Determine the (x, y) coordinate at the center of the cell enclosing the given text.  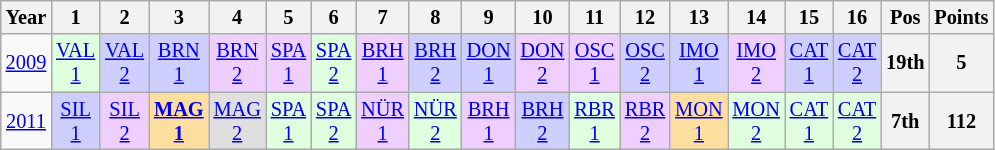
VAL1 (76, 63)
IMO2 (756, 63)
13 (698, 17)
OSC1 (594, 63)
4 (238, 17)
7th (905, 121)
NÜR1 (382, 121)
IMO1 (698, 63)
7 (382, 17)
MAG1 (179, 121)
MAG2 (238, 121)
3 (179, 17)
14 (756, 17)
16 (857, 17)
BRN2 (238, 63)
VAL2 (124, 63)
2 (124, 17)
SIL2 (124, 121)
DON1 (489, 63)
DON2 (543, 63)
NÜR2 (436, 121)
10 (543, 17)
11 (594, 17)
1 (76, 17)
112 (961, 121)
12 (645, 17)
9 (489, 17)
Year (26, 17)
19th (905, 63)
2009 (26, 63)
OSC2 (645, 63)
8 (436, 17)
6 (334, 17)
BRN1 (179, 63)
SIL1 (76, 121)
RBR1 (594, 121)
Pos (905, 17)
Points (961, 17)
MON2 (756, 121)
15 (809, 17)
2011 (26, 121)
MON1 (698, 121)
RBR2 (645, 121)
